Provide the (x, y) coordinate of the cell's center where the given text is located.  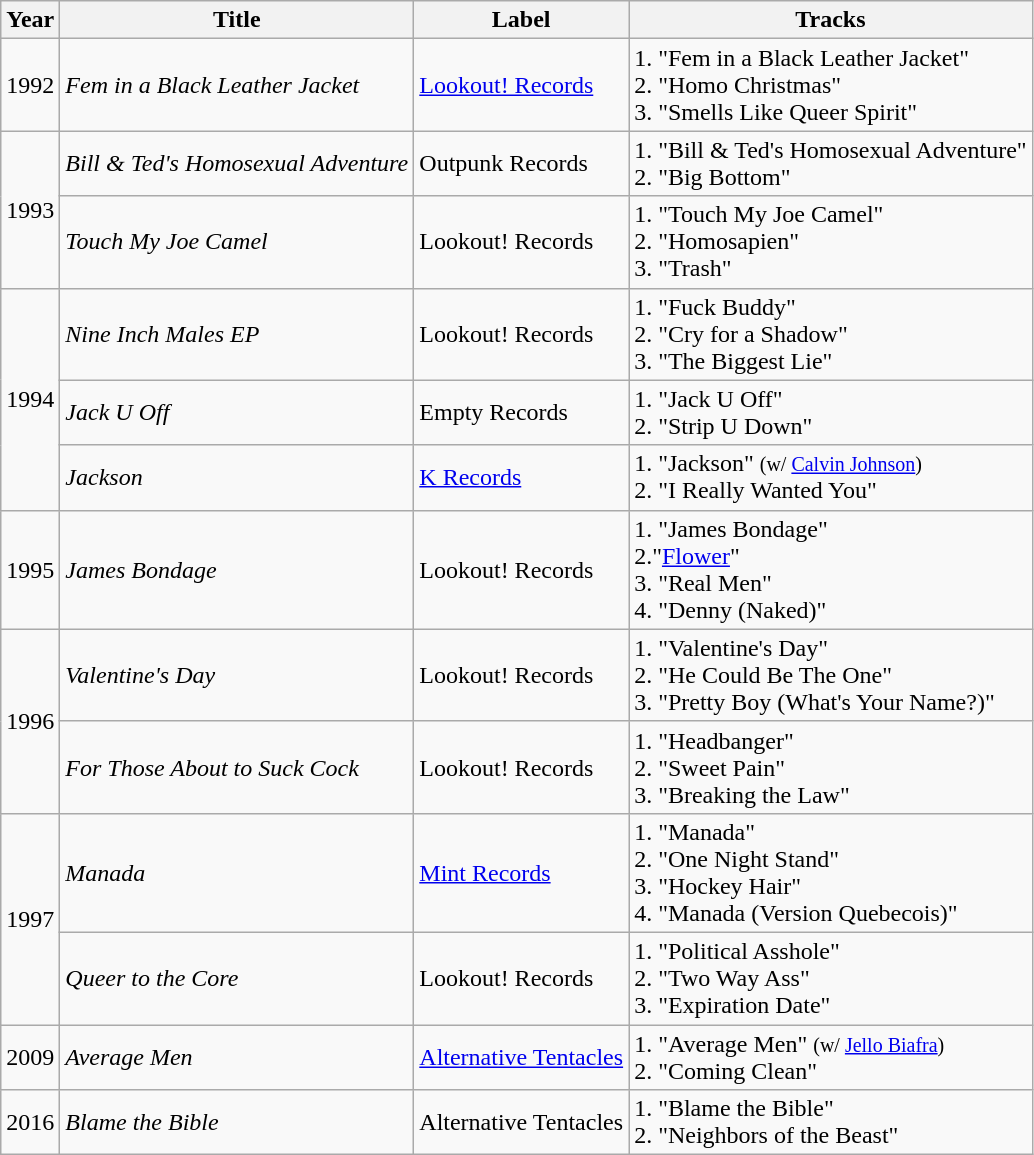
1. "James Bondage"2."Flower"3. "Real Men"4. "Denny (Naked)" (831, 570)
1. "Jack U Off"2. "Strip U Down" (831, 412)
James Bondage (237, 570)
1. "Valentine's Day"2. "He Could Be The One"3. "Pretty Boy (What's Your Name?)" (831, 675)
Nine Inch Males EP (237, 334)
2009 (30, 1056)
Outpunk Records (522, 164)
Fem in a Black Leather Jacket (237, 85)
Tracks (831, 20)
1. "Blame the Bible"2. "Neighbors of the Beast" (831, 1122)
Jackson (237, 478)
K Records (522, 478)
1992 (30, 85)
Touch My Joe Camel (237, 242)
Valentine's Day (237, 675)
1. "Fem in a Black Leather Jacket"2. "Homo Christmas"3. "Smells Like Queer Spirit" (831, 85)
Bill & Ted's Homosexual Adventure (237, 164)
Blame the Bible (237, 1122)
1996 (30, 721)
For Those About to Suck Cock (237, 767)
Manada (237, 872)
Empty Records (522, 412)
1. "Political Asshole"2. "Two Way Ass"3. "Expiration Date" (831, 978)
Mint Records (522, 872)
1. "Touch My Joe Camel"2. "Homosapien"3. "Trash" (831, 242)
Queer to the Core (237, 978)
Year (30, 20)
Jack U Off (237, 412)
1993 (30, 210)
1994 (30, 399)
1. "Jackson" (w/ Calvin Johnson)2. "I Really Wanted You" (831, 478)
1. "Fuck Buddy"2. "Cry for a Shadow"3. "The Biggest Lie" (831, 334)
Title (237, 20)
1. "Bill & Ted's Homosexual Adventure"2. "Big Bottom" (831, 164)
2016 (30, 1122)
1. "Manada"2. "One Night Stand"3. "Hockey Hair"4. "Manada (Version Quebecois)" (831, 872)
1997 (30, 918)
1. "Average Men" (w/ Jello Biafra)2. "Coming Clean" (831, 1056)
1995 (30, 570)
1. "Headbanger"2. "Sweet Pain"3. "Breaking the Law" (831, 767)
Label (522, 20)
Average Men (237, 1056)
